Determine the [X, Y] coordinate at the center of the cell enclosing the given text.  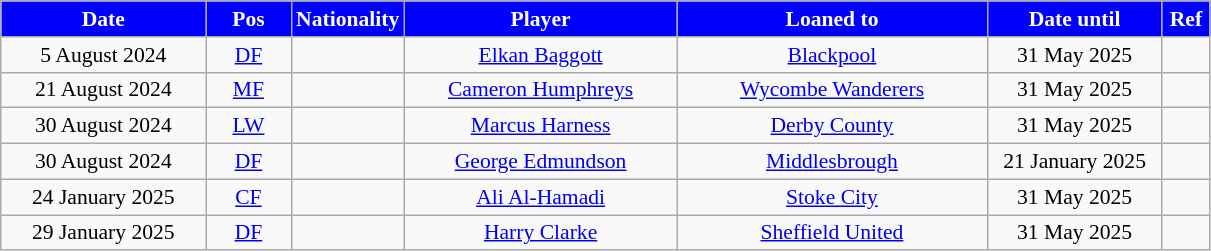
Ali Al-Hamadi [540, 197]
Loaned to [832, 19]
5 August 2024 [104, 55]
CF [248, 197]
24 January 2025 [104, 197]
Player [540, 19]
Date [104, 19]
Marcus Harness [540, 126]
Ref [1186, 19]
LW [248, 126]
Nationality [348, 19]
Stoke City [832, 197]
Elkan Baggott [540, 55]
Wycombe Wanderers [832, 90]
George Edmundson [540, 162]
Derby County [832, 126]
21 January 2025 [1074, 162]
Blackpool [832, 55]
Sheffield United [832, 233]
Pos [248, 19]
Date until [1074, 19]
21 August 2024 [104, 90]
29 January 2025 [104, 233]
Harry Clarke [540, 233]
Middlesbrough [832, 162]
Cameron Humphreys [540, 90]
MF [248, 90]
